Output the [x, y] coordinate of the center of the cell containing the given text.  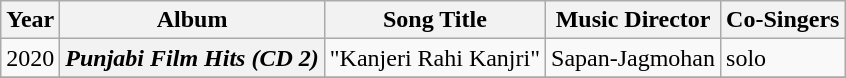
Year [30, 20]
Music Director [634, 20]
Sapan-Jagmohan [634, 58]
2020 [30, 58]
"Kanjeri Rahi Kanjri" [434, 58]
Co-Singers [783, 20]
Punjabi Film Hits (CD 2) [192, 58]
solo [783, 58]
Song Title [434, 20]
Album [192, 20]
